Pinpoint the cell where the given text exists, returning its [X, Y] midpoint coordinate. 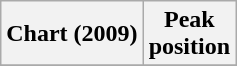
Peakposition [189, 34]
Chart (2009) [72, 34]
